Extract the [X, Y] coordinate from the center of the cell holding the provided text.  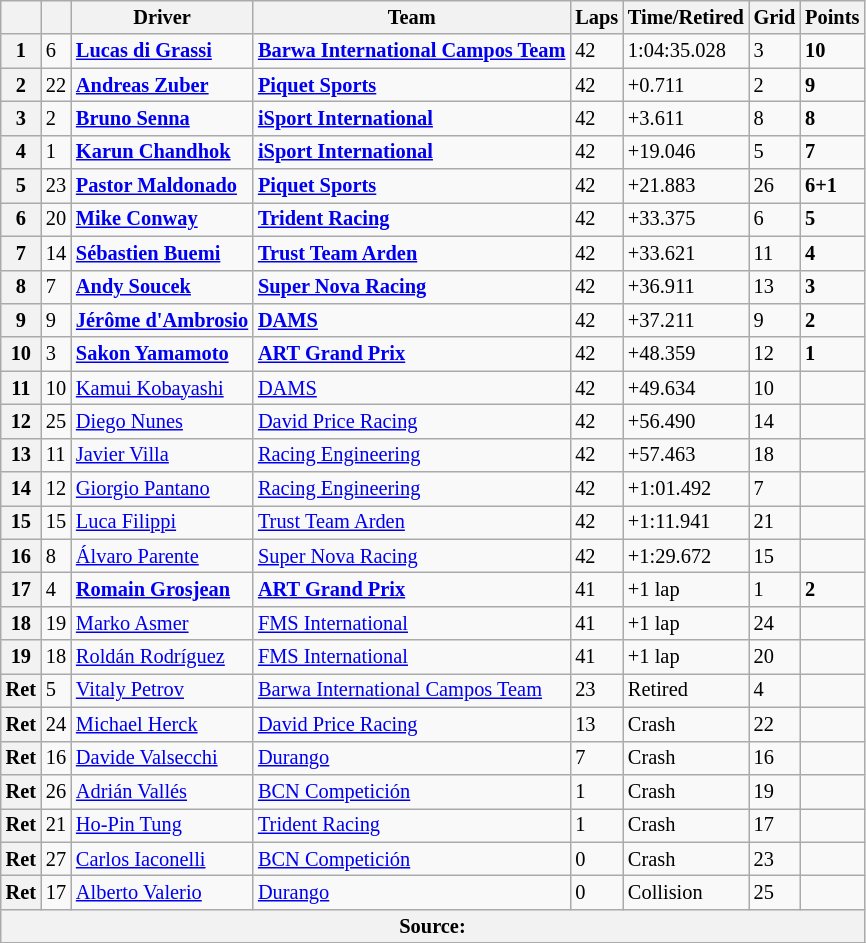
+21.883 [686, 186]
Adrián Vallés [162, 791]
Álvaro Parente [162, 556]
+57.463 [686, 455]
+1:29.672 [686, 556]
Javier Villa [162, 455]
+36.911 [686, 287]
+37.211 [686, 320]
Team [412, 17]
Jérôme d'Ambrosio [162, 320]
Mike Conway [162, 219]
+48.359 [686, 354]
+1:01.492 [686, 489]
Kamui Kobayashi [162, 388]
Points [832, 17]
+49.634 [686, 388]
Roldán Rodríguez [162, 657]
Lucas di Grassi [162, 51]
Vitaly Petrov [162, 690]
Giorgio Pantano [162, 489]
Michael Herck [162, 724]
Romain Grosjean [162, 589]
Diego Nunes [162, 421]
Karun Chandhok [162, 152]
+33.621 [686, 253]
Sébastien Buemi [162, 253]
Grid [775, 17]
27 [56, 859]
Andy Soucek [162, 287]
6+1 [832, 186]
Pastor Maldonado [162, 186]
Andreas Zuber [162, 85]
Ho-Pin Tung [162, 825]
+33.375 [686, 219]
Laps [596, 17]
+1:11.941 [686, 522]
Bruno Senna [162, 118]
Driver [162, 17]
Carlos Iaconelli [162, 859]
Retired [686, 690]
Davide Valsecchi [162, 758]
Luca Filippi [162, 522]
Marko Asmer [162, 623]
1:04:35.028 [686, 51]
+0.711 [686, 85]
+19.046 [686, 152]
+56.490 [686, 421]
Source: [433, 926]
Alberto Valerio [162, 892]
+3.611 [686, 118]
Collision [686, 892]
Sakon Yamamoto [162, 354]
Time/Retired [686, 17]
